Return the [x, y] coordinate for the center point of the cell that contains the specified text.  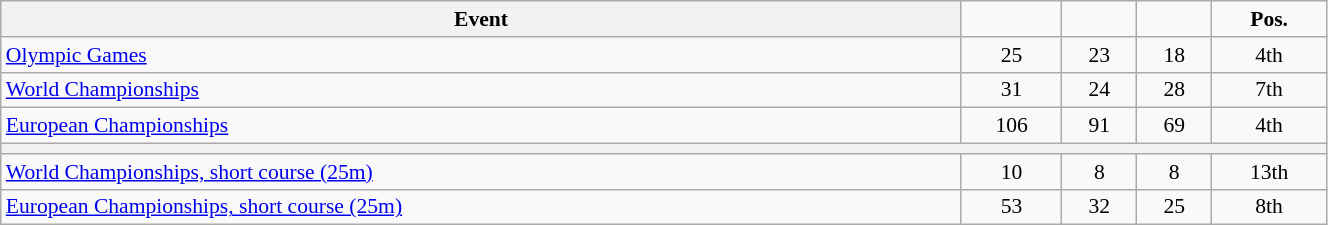
8th [1270, 207]
13th [1270, 172]
Pos. [1270, 19]
24 [1100, 90]
World Championships [482, 90]
32 [1100, 207]
69 [1174, 126]
World Championships, short course (25m) [482, 172]
7th [1270, 90]
10 [1011, 172]
European Championships, short course (25m) [482, 207]
106 [1011, 126]
23 [1100, 55]
53 [1011, 207]
European Championships [482, 126]
31 [1011, 90]
Olympic Games [482, 55]
28 [1174, 90]
18 [1174, 55]
91 [1100, 126]
Event [482, 19]
